Return the [X, Y] coordinate for the center point of the cell that contains the specified text.  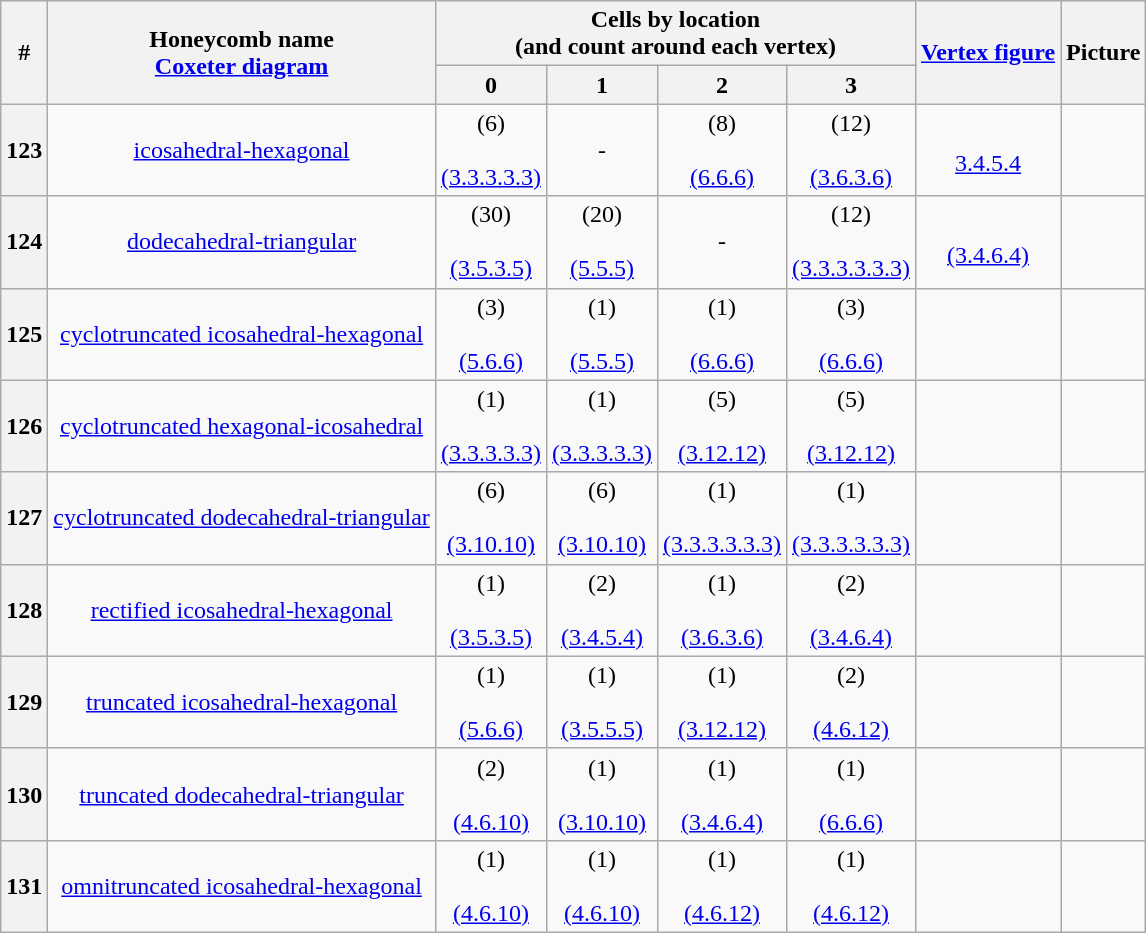
2 [722, 85]
126 [24, 426]
truncated dodecahedral-triangular [242, 794]
(30)(3.5.3.5) [490, 242]
(1)(3.10.10) [602, 794]
(1)(3.6.3.6) [722, 610]
cyclotruncated dodecahedral-triangular [242, 518]
Honeycomb nameCoxeter diagram [242, 52]
(1)(3.5.5.5) [602, 702]
(1)(3.4.6.4) [722, 794]
123 [24, 150]
cyclotruncated hexagonal-icosahedral [242, 426]
3.4.5.4 [988, 150]
(2)(4.6.10) [490, 794]
omnitruncated icosahedral-hexagonal [242, 886]
125 [24, 334]
icosahedral-hexagonal [242, 150]
(3.4.6.4) [988, 242]
(6)(3.3.3.3.3) [490, 150]
1 [602, 85]
(20)(5.5.5) [602, 242]
(1)(3.12.12) [722, 702]
dodecahedral-triangular [242, 242]
(2)(3.4.5.4) [602, 610]
124 [24, 242]
131 [24, 886]
(1)(5.6.6) [490, 702]
(3)(5.6.6) [490, 334]
(12)(3.3.3.3.3.3) [850, 242]
(8)(6.6.6) [722, 150]
Picture [1104, 52]
cyclotruncated icosahedral-hexagonal [242, 334]
130 [24, 794]
(3)(6.6.6) [850, 334]
Cells by location(and count around each vertex) [675, 34]
(1)(5.5.5) [602, 334]
truncated icosahedral-hexagonal [242, 702]
(2)(4.6.12) [850, 702]
rectified icosahedral-hexagonal [242, 610]
0 [490, 85]
3 [850, 85]
129 [24, 702]
(1)(3.5.3.5) [490, 610]
Vertex figure [988, 52]
# [24, 52]
(12)(3.6.3.6) [850, 150]
(2)(3.4.6.4) [850, 610]
127 [24, 518]
128 [24, 610]
